Scan for the cell matching the given text and deliver its (X, Y) coordinate at center. 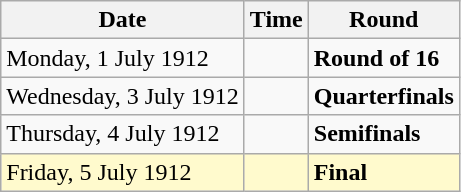
Date (123, 20)
Friday, 5 July 1912 (123, 172)
Thursday, 4 July 1912 (123, 134)
Monday, 1 July 1912 (123, 58)
Final (384, 172)
Semifinals (384, 134)
Round of 16 (384, 58)
Quarterfinals (384, 96)
Wednesday, 3 July 1912 (123, 96)
Time (276, 20)
Round (384, 20)
